Determine the (X, Y) coordinate at the center of the cell enclosing the given text.  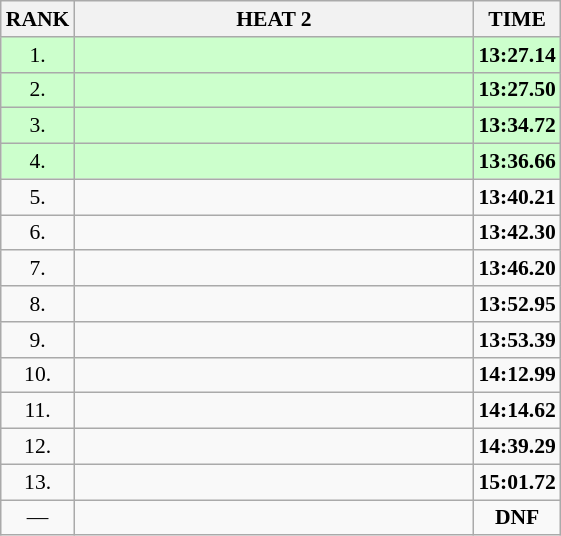
9. (38, 340)
HEAT 2 (274, 19)
13:40.21 (516, 197)
11. (38, 411)
14:39.29 (516, 447)
13:27.14 (516, 55)
13:36.66 (516, 162)
8. (38, 304)
13:52.95 (516, 304)
10. (38, 375)
DNF (516, 518)
4. (38, 162)
13. (38, 482)
TIME (516, 19)
— (38, 518)
15:01.72 (516, 482)
13:42.30 (516, 233)
2. (38, 90)
3. (38, 126)
5. (38, 197)
RANK (38, 19)
6. (38, 233)
13:34.72 (516, 126)
14:12.99 (516, 375)
7. (38, 269)
12. (38, 447)
13:46.20 (516, 269)
13:53.39 (516, 340)
1. (38, 55)
13:27.50 (516, 90)
14:14.62 (516, 411)
